Identify which cell holds the provided text, then report its [X, Y] central coordinate. 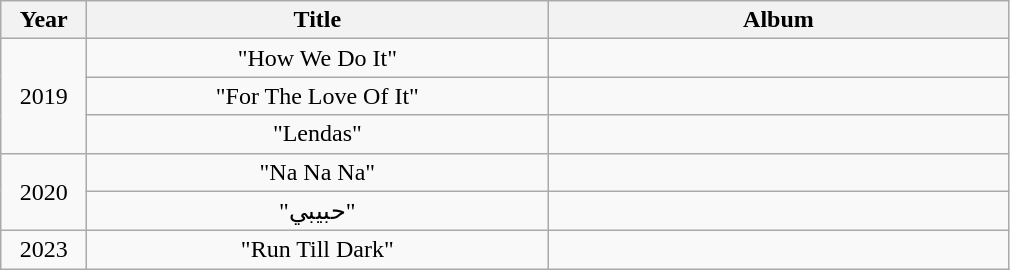
2019 [44, 96]
2023 [44, 250]
"حبيبي" [318, 211]
Year [44, 20]
"Lendas" [318, 134]
"For The Love Of It" [318, 96]
2020 [44, 192]
Title [318, 20]
"Run Till Dark" [318, 250]
Album [778, 20]
"Na Na Na" [318, 172]
"How We Do It" [318, 58]
